Pinpoint the cell where the given text exists, returning its [x, y] midpoint coordinate. 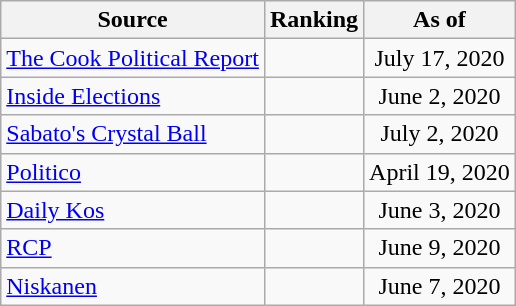
July 17, 2020 [440, 58]
Politico [133, 172]
June 9, 2020 [440, 248]
June 3, 2020 [440, 210]
July 2, 2020 [440, 134]
June 7, 2020 [440, 286]
Inside Elections [133, 96]
Niskanen [133, 286]
RCP [133, 248]
April 19, 2020 [440, 172]
Sabato's Crystal Ball [133, 134]
The Cook Political Report [133, 58]
June 2, 2020 [440, 96]
Daily Kos [133, 210]
Source [133, 20]
Ranking [314, 20]
As of [440, 20]
